Return (X, Y) of the center of cell containing provided text 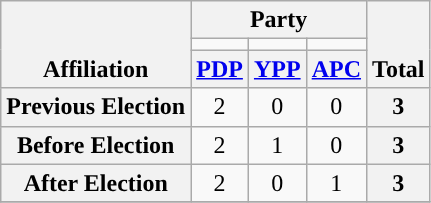
After Election (96, 183)
Before Election (96, 145)
Total (399, 44)
YPP (277, 69)
Affiliation (96, 44)
Party (279, 20)
PDP (220, 69)
APC (336, 69)
Previous Election (96, 107)
